Search for the cell housing the specified text and yield its (x, y) center coordinate. 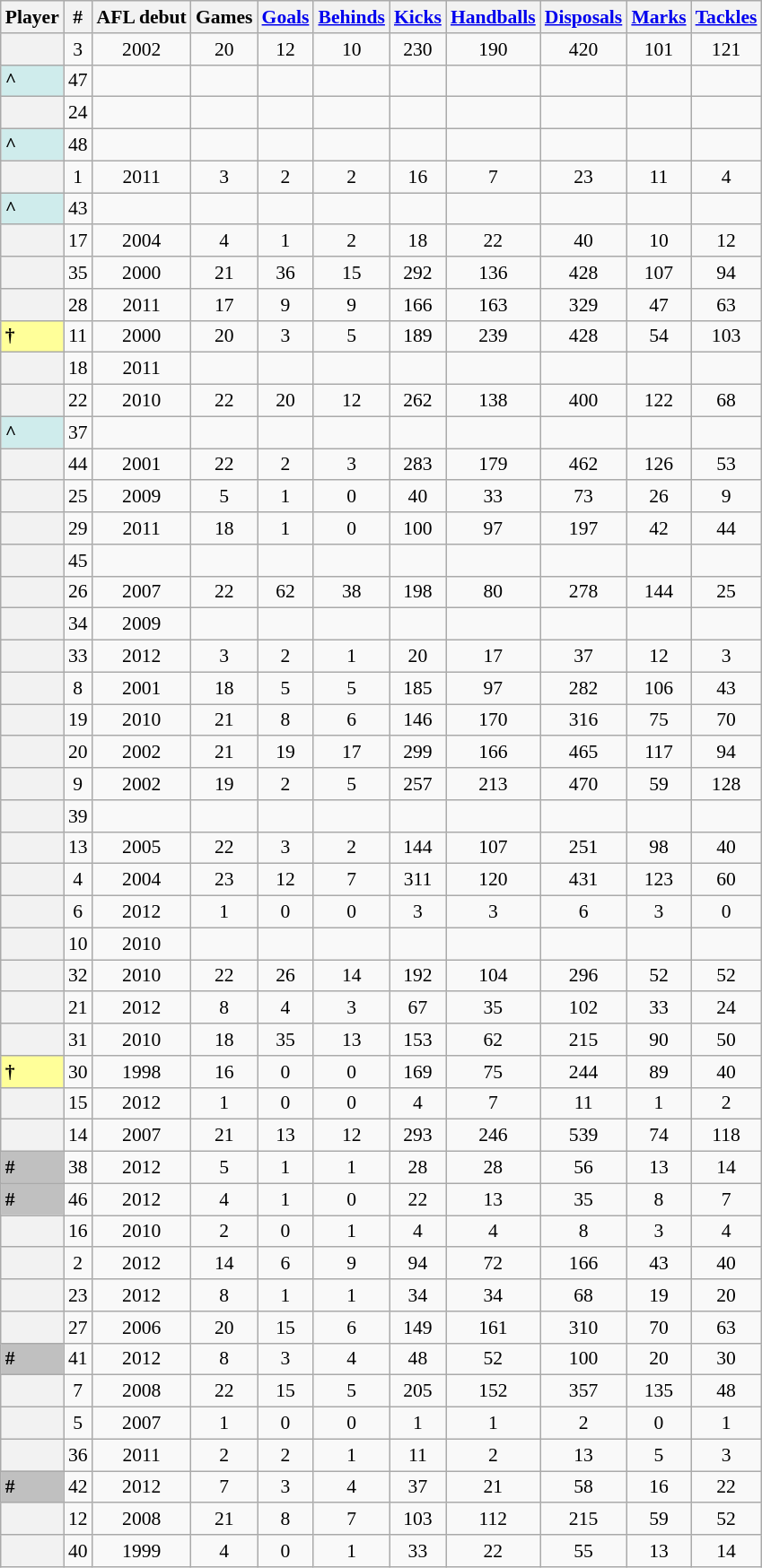
152 (494, 1391)
179 (494, 465)
27 (78, 1328)
311 (418, 880)
39 (78, 816)
420 (583, 49)
Kicks (418, 17)
29 (78, 528)
117 (659, 753)
283 (418, 465)
431 (583, 880)
462 (583, 465)
101 (659, 49)
169 (418, 1072)
Games (224, 17)
106 (659, 688)
251 (583, 848)
197 (583, 528)
205 (418, 1391)
89 (659, 1072)
98 (659, 848)
121 (727, 49)
80 (494, 592)
58 (583, 1487)
189 (418, 336)
112 (494, 1520)
296 (583, 976)
161 (494, 1328)
299 (418, 753)
190 (494, 49)
2005 (142, 848)
55 (583, 1551)
Disposals (583, 17)
244 (583, 1072)
539 (583, 1136)
185 (418, 688)
135 (659, 1391)
50 (727, 1040)
192 (418, 976)
1999 (142, 1551)
126 (659, 465)
293 (418, 1136)
46 (78, 1199)
102 (583, 1008)
138 (494, 401)
2006 (142, 1328)
Handballs (494, 17)
170 (494, 720)
230 (418, 49)
Goals (285, 17)
120 (494, 880)
146 (418, 720)
257 (418, 784)
128 (727, 784)
1998 (142, 1072)
163 (494, 305)
465 (583, 753)
470 (583, 784)
32 (78, 976)
45 (78, 561)
Behinds (352, 17)
118 (727, 1136)
400 (583, 401)
Marks (659, 17)
329 (583, 305)
41 (78, 1359)
73 (583, 497)
123 (659, 880)
54 (659, 336)
104 (494, 976)
56 (583, 1168)
213 (494, 784)
122 (659, 401)
282 (583, 688)
278 (583, 592)
246 (494, 1136)
316 (583, 720)
198 (418, 592)
292 (418, 273)
74 (659, 1136)
262 (418, 401)
53 (727, 465)
149 (418, 1328)
AFL debut (142, 17)
60 (727, 880)
Tackles (727, 17)
310 (583, 1328)
72 (494, 1264)
90 (659, 1040)
31 (78, 1040)
239 (494, 336)
136 (494, 273)
67 (418, 1008)
Player (32, 17)
153 (418, 1040)
357 (583, 1391)
